Extract the (X, Y) coordinate from the center of the cell holding the provided text.  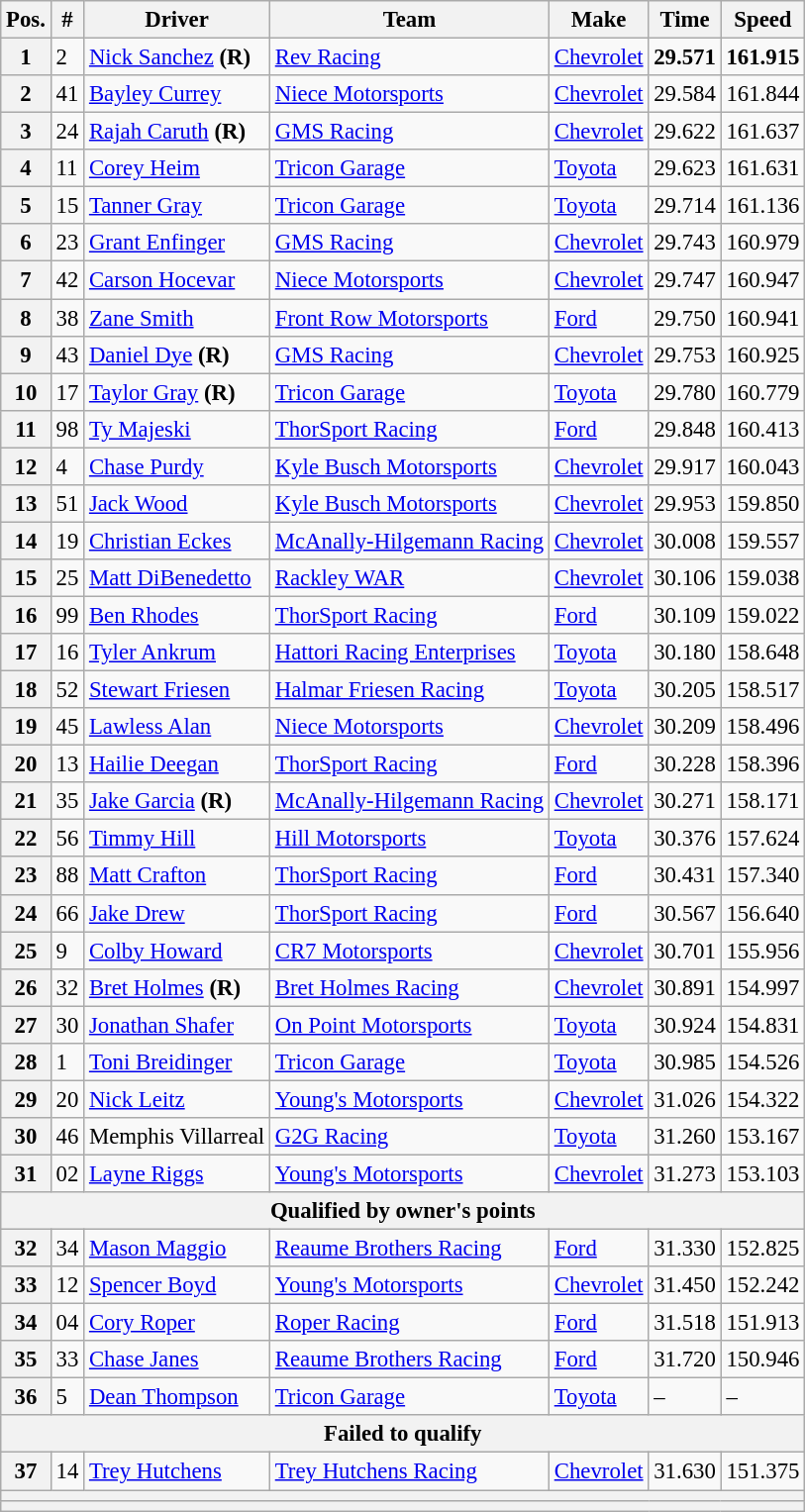
30.008 (685, 541)
29.953 (685, 504)
30.567 (685, 913)
158.396 (762, 764)
153.167 (762, 1137)
30.891 (685, 987)
Tanner Gray (177, 206)
160.979 (762, 243)
Memphis Villarreal (177, 1137)
160.941 (762, 318)
157.340 (762, 876)
Roper Racing (409, 1323)
37 (26, 1471)
Matt DiBenedetto (177, 578)
31.450 (685, 1285)
04 (67, 1323)
Stewart Friesen (177, 690)
Team (409, 20)
# (67, 20)
159.557 (762, 541)
7 (26, 280)
158.496 (762, 727)
150.946 (762, 1360)
On Point Motorsports (409, 1025)
160.043 (762, 466)
159.022 (762, 615)
26 (26, 987)
161.637 (762, 132)
G2G Racing (409, 1137)
152.242 (762, 1285)
31.330 (685, 1249)
151.913 (762, 1323)
38 (67, 318)
Carson Hocevar (177, 280)
98 (67, 429)
Qualified by owner's points (403, 1211)
Rev Racing (409, 57)
99 (67, 615)
43 (67, 354)
66 (67, 913)
Trey Hutchens (177, 1471)
30.924 (685, 1025)
51 (67, 504)
8 (26, 318)
154.526 (762, 1062)
Jack Wood (177, 504)
CR7 Motorsports (409, 951)
Taylor Gray (R) (177, 392)
158.517 (762, 690)
Spencer Boyd (177, 1285)
30.985 (685, 1062)
159.038 (762, 578)
160.925 (762, 354)
154.322 (762, 1099)
28 (26, 1062)
Speed (762, 20)
160.779 (762, 392)
29.623 (685, 168)
159.850 (762, 504)
29.571 (685, 57)
31.630 (685, 1471)
29.750 (685, 318)
31 (26, 1173)
46 (67, 1137)
Halmar Friesen Racing (409, 690)
153.103 (762, 1173)
88 (67, 876)
30.376 (685, 839)
Bayley Currey (177, 94)
Colby Howard (177, 951)
155.956 (762, 951)
31.518 (685, 1323)
02 (67, 1173)
Rajah Caruth (R) (177, 132)
31.720 (685, 1360)
Chase Janes (177, 1360)
154.831 (762, 1025)
29.747 (685, 280)
29.714 (685, 206)
30.180 (685, 653)
Time (685, 20)
158.648 (762, 653)
Jake Garcia (R) (177, 801)
154.997 (762, 987)
Daniel Dye (R) (177, 354)
152.825 (762, 1249)
Matt Crafton (177, 876)
Jake Drew (177, 913)
29.780 (685, 392)
27 (26, 1025)
Rackley WAR (409, 578)
Pos. (26, 20)
Make (598, 20)
29.753 (685, 354)
156.640 (762, 913)
Layne Riggs (177, 1173)
Toni Breidinger (177, 1062)
161.844 (762, 94)
158.171 (762, 801)
Nick Sanchez (R) (177, 57)
160.947 (762, 280)
30.205 (685, 690)
Dean Thompson (177, 1397)
30.106 (685, 578)
10 (26, 392)
Ben Rhodes (177, 615)
29.917 (685, 466)
161.915 (762, 57)
42 (67, 280)
Driver (177, 20)
160.413 (762, 429)
45 (67, 727)
30.271 (685, 801)
Bret Holmes (R) (177, 987)
Tyler Ankrum (177, 653)
Failed to qualify (403, 1435)
Hattori Racing Enterprises (409, 653)
36 (26, 1397)
3 (26, 132)
30.701 (685, 951)
Trey Hutchens Racing (409, 1471)
18 (26, 690)
Mason Maggio (177, 1249)
Hill Motorsports (409, 839)
Cory Roper (177, 1323)
Lawless Alan (177, 727)
161.136 (762, 206)
Christian Eckes (177, 541)
29.584 (685, 94)
30.228 (685, 764)
52 (67, 690)
29.622 (685, 132)
31.260 (685, 1137)
Zane Smith (177, 318)
Timmy Hill (177, 839)
6 (26, 243)
Hailie Deegan (177, 764)
157.624 (762, 839)
161.631 (762, 168)
Grant Enfinger (177, 243)
Corey Heim (177, 168)
Nick Leitz (177, 1099)
Front Row Motorsports (409, 318)
Jonathan Shafer (177, 1025)
21 (26, 801)
29.743 (685, 243)
Ty Majeski (177, 429)
31.026 (685, 1099)
151.375 (762, 1471)
22 (26, 839)
56 (67, 839)
30.109 (685, 615)
30.431 (685, 876)
Bret Holmes Racing (409, 987)
31.273 (685, 1173)
30.209 (685, 727)
Chase Purdy (177, 466)
41 (67, 94)
29.848 (685, 429)
29 (26, 1099)
